Detect which cell encompasses the target text, then output its (x, y) center coordinate. 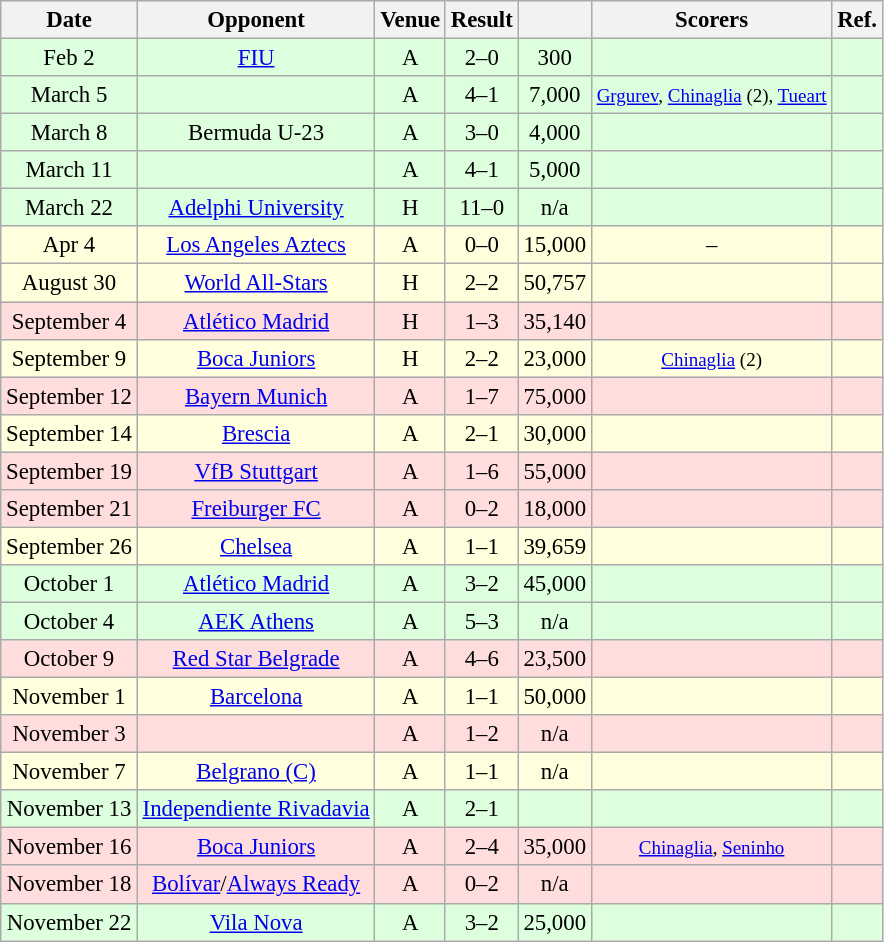
Apr 4 (69, 245)
Bermuda U-23 (256, 133)
Grgurev, Chinaglia (2), Tueart (712, 95)
1–3 (482, 321)
23,500 (554, 659)
March 8 (69, 133)
11–0 (482, 208)
1–2 (482, 734)
Date (69, 20)
Independiente Rivadavia (256, 809)
1–6 (482, 471)
Ref. (857, 20)
November 13 (69, 809)
Feb 2 (69, 58)
November 1 (69, 697)
3–0 (482, 133)
39,659 (554, 546)
Belgrano (C) (256, 772)
Los Angeles Aztecs (256, 245)
November 16 (69, 847)
September 4 (69, 321)
September 12 (69, 396)
August 30 (69, 283)
September 9 (69, 358)
September 14 (69, 433)
March 11 (69, 170)
March 22 (69, 208)
7,000 (554, 95)
25,000 (554, 922)
FIU (256, 58)
Chelsea (256, 546)
5–3 (482, 621)
2–0 (482, 58)
– (712, 245)
November 22 (69, 922)
October 9 (69, 659)
September 26 (69, 546)
October 1 (69, 584)
AEK Athens (256, 621)
50,757 (554, 283)
March 5 (69, 95)
45,000 (554, 584)
1–7 (482, 396)
Chinaglia (2) (712, 358)
4,000 (554, 133)
VfB Stuttgart (256, 471)
5,000 (554, 170)
55,000 (554, 471)
Bayern Munich (256, 396)
2–4 (482, 847)
50,000 (554, 697)
Brescia (256, 433)
October 4 (69, 621)
Vila Nova (256, 922)
Venue (410, 20)
18,000 (554, 509)
75,000 (554, 396)
4–6 (482, 659)
World All-Stars (256, 283)
15,000 (554, 245)
Freiburger FC (256, 509)
23,000 (554, 358)
300 (554, 58)
Result (482, 20)
Red Star Belgrade (256, 659)
Chinaglia, Seninho (712, 847)
November 7 (69, 772)
35,000 (554, 847)
Opponent (256, 20)
0–0 (482, 245)
November 3 (69, 734)
Bolívar/Always Ready (256, 885)
Adelphi University (256, 208)
Barcelona (256, 697)
September 19 (69, 471)
Scorers (712, 20)
30,000 (554, 433)
September 21 (69, 509)
November 18 (69, 885)
35,140 (554, 321)
